Extract the (X, Y) coordinate from the center of the cell holding the provided text.  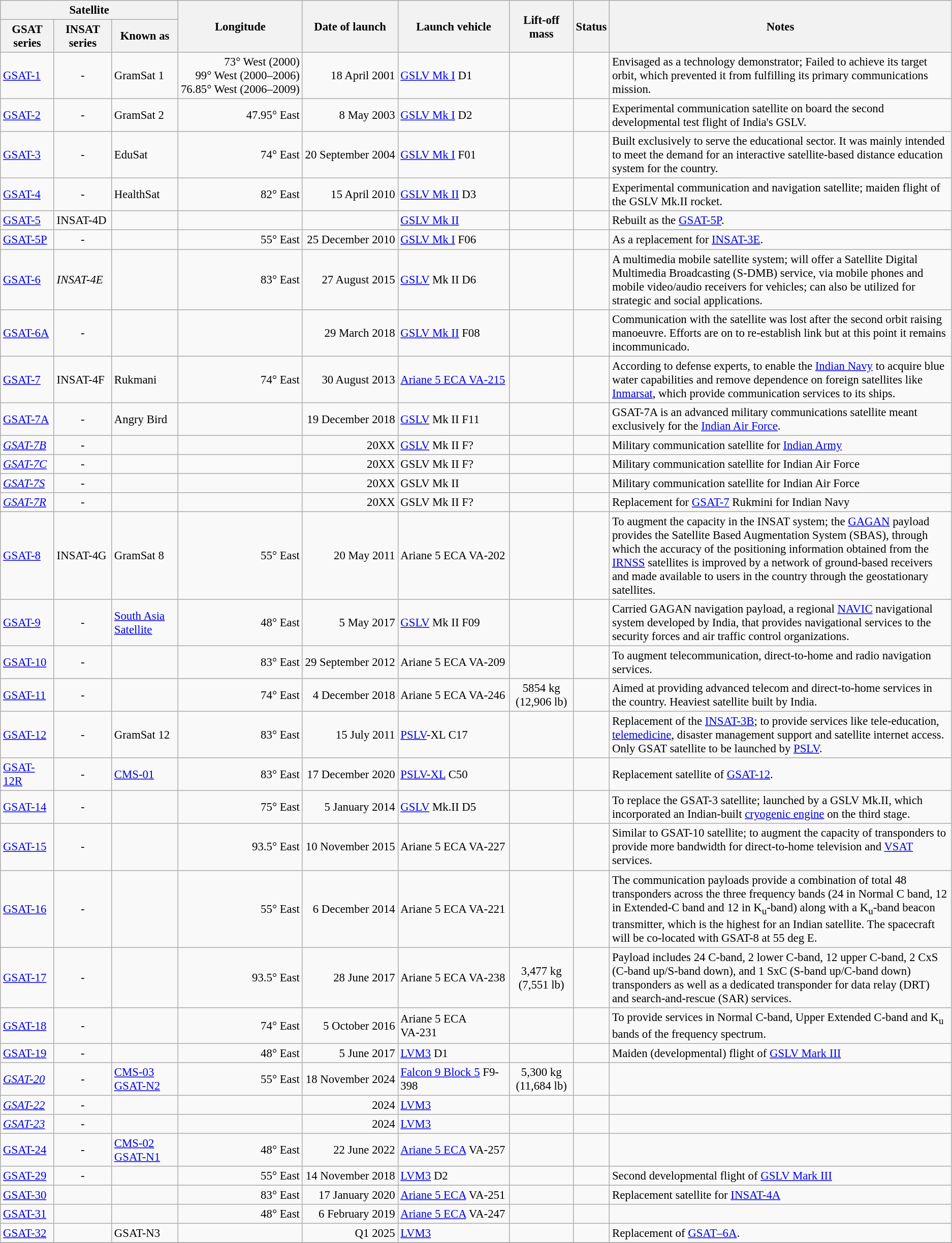
Date of launch (350, 26)
GSAT-6A (27, 333)
GSAT-12 (27, 735)
GSAT-1 (27, 76)
GSAT-24 (27, 1150)
Ariane 5 ECA VA-227 (454, 847)
GSLV Mk II F09 (454, 623)
GramSat 12 (144, 735)
INSAT-4E (82, 279)
5 June 2017 (350, 1053)
INSAT-4D (82, 221)
Ariane 5 ECAVA-231 (454, 1025)
GSLV Mk II D3 (454, 195)
Ariane 5 ECA VA-251 (454, 1195)
GSAT-7R (27, 502)
Second developmental flight of GSLV Mark III (780, 1176)
INSAT-4F (82, 379)
GSLV Mk I D2 (454, 116)
28 June 2017 (350, 977)
INSAT series (82, 37)
Ariane 5 ECA VA-247 (454, 1214)
30 August 2013 (350, 379)
GSAT-3 (27, 155)
73° West (2000)99° West (2000–2006)76.85° West (2006–2009) (241, 76)
22 June 2022 (350, 1150)
LVM3 D1 (454, 1053)
GramSat 8 (144, 556)
GSAT-16 (27, 909)
GSAT series (27, 37)
3,477 kg (7,551 lb) (542, 977)
GSAT-17 (27, 977)
GSAT-7 (27, 379)
75° East (241, 808)
GSAT-7C (27, 464)
GSAT-12R (27, 774)
CMS-03GSAT-N2 (144, 1079)
GSAT-8 (27, 556)
GSAT-7A is an advanced military communications satellite meant exclusively for the Indian Air Force. (780, 419)
Experimental communication and navigation satellite; maiden flight of the GSLV Mk.II rocket. (780, 195)
Satellite (89, 10)
Replacement satellite of GSAT-12. (780, 774)
GSLV Mk II D6 (454, 279)
GSAT-7S (27, 483)
Rukmani (144, 379)
14 November 2018 (350, 1176)
15 April 2010 (350, 195)
Falcon 9 Block 5 F9-398 (454, 1079)
18 April 2001 (350, 76)
10 November 2015 (350, 847)
20 May 2011 (350, 556)
5 October 2016 (350, 1025)
GSAT-18 (27, 1025)
5854 kg(12,906 lb) (542, 695)
GSLV Mk II F11 (454, 419)
GSAT-9 (27, 623)
GSAT-32 (27, 1233)
Ariane 5 ECA VA-257 (454, 1150)
82° East (241, 195)
GSAT-5 (27, 221)
Status (591, 26)
GSAT-11 (27, 695)
GSAT-14 (27, 808)
27 August 2015 (350, 279)
6 December 2014 (350, 909)
GSAT-10 (27, 662)
Similar to GSAT-10 satellite; to augment the capacity of transponders to provide more bandwidth for direct-to-home television and VSAT services. (780, 847)
HealthSat (144, 195)
GSAT-7B (27, 445)
Ariane 5 ECA VA-221 (454, 909)
15 July 2011 (350, 735)
6 February 2019 (350, 1214)
GSAT-19 (27, 1053)
5 May 2017 (350, 623)
5,300 kg (11,684 lb) (542, 1079)
GSAT-31 (27, 1214)
PSLV-XL C50 (454, 774)
South Asia Satellite (144, 623)
Angry Bird (144, 419)
29 September 2012 (350, 662)
INSAT-4G (82, 556)
Experimental communication satellite on board the second developmental test flight of India's GSLV. (780, 116)
As a replacement for INSAT-3E. (780, 240)
Replacement satellite for INSAT-4A (780, 1195)
To provide services in Normal C-band, Upper Extended C-band and Ku bands of the frequency spectrum. (780, 1025)
5 January 2014 (350, 808)
EduSat (144, 155)
GSAT-5P (27, 240)
CMS-02GSAT-N1 (144, 1150)
Q1 2025 (350, 1233)
25 December 2010 (350, 240)
Ariane 5 ECA VA-202 (454, 556)
GramSat 1 (144, 76)
Replacement for GSAT-7 Rukmini for Indian Navy (780, 502)
Ariane 5 ECA VA-215 (454, 379)
GSLV Mk I F06 (454, 240)
Maiden (developmental) flight of GSLV Mark III (780, 1053)
Known as (144, 37)
GSAT-15 (27, 847)
17 December 2020 (350, 774)
Launch vehicle (454, 26)
Rebuilt as the GSAT-5P. (780, 221)
CMS-01 (144, 774)
20 September 2004 (350, 155)
GSAT-20 (27, 1079)
19 December 2018 (350, 419)
Ariane 5 ECA VA-238 (454, 977)
Envisaged as a technology demonstrator; Failed to achieve its target orbit, which prevented it from fulfilling its primary communications mission. (780, 76)
Lift-off mass (542, 26)
Military communication satellite for Indian Army (780, 445)
Notes (780, 26)
8 May 2003 (350, 116)
GSLV Mk II F08 (454, 333)
Longitude (241, 26)
GSAT-29 (27, 1176)
17 January 2020 (350, 1195)
Ariane 5 ECA VA-246 (454, 695)
To replace the GSAT-3 satellite; launched by a GSLV Mk.II, which incorporated an Indian-built cryogenic engine on the third stage. (780, 808)
GSAT-4 (27, 195)
18 November 2024 (350, 1079)
GSAT-6 (27, 279)
GSLV Mk I D1 (454, 76)
GSAT-22 (27, 1105)
29 March 2018 (350, 333)
Ariane 5 ECA VA-209 (454, 662)
GSLV Mk.II D5 (454, 808)
GSAT-30 (27, 1195)
GSAT-7A (27, 419)
Replacement of GSAT–6A. (780, 1233)
GSAT-N3 (144, 1233)
PSLV-XL C17 (454, 735)
47.95° East (241, 116)
4 December 2018 (350, 695)
GramSat 2 (144, 116)
Aimed at providing advanced telecom and direct-to-home services in the country. Heaviest satellite built by India. (780, 695)
LVM3 D2 (454, 1176)
GSLV Mk I F01 (454, 155)
To augment telecommunication, direct-to-home and radio navigation services. (780, 662)
GSAT-23 (27, 1124)
GSAT-2 (27, 116)
